Detect which cell encompasses the target text, then output its [X, Y] center coordinate. 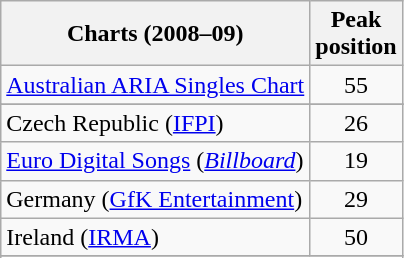
Peakposition [356, 34]
19 [356, 161]
29 [356, 199]
55 [356, 85]
Charts (2008–09) [156, 34]
Germany (GfK Entertainment) [156, 199]
26 [356, 123]
Ireland (IRMA) [156, 237]
Czech Republic (IFPI) [156, 123]
50 [356, 237]
Australian ARIA Singles Chart [156, 85]
Euro Digital Songs (Billboard) [156, 161]
